Determine the (x, y) coordinate at the center of the cell enclosing the given text.  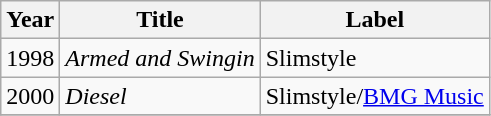
Title (160, 20)
Armed and Swingin (160, 58)
Label (374, 20)
Diesel (160, 96)
Slimstyle (374, 58)
Slimstyle/BMG Music (374, 96)
Year (30, 20)
1998 (30, 58)
2000 (30, 96)
